Capture the cell that displays the provided text and extract its (X, Y) central coordinate. 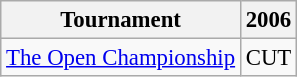
The Open Championship (121, 58)
2006 (268, 20)
Tournament (121, 20)
CUT (268, 58)
